Locate the cell with the specified text and output its [X, Y] center coordinate. 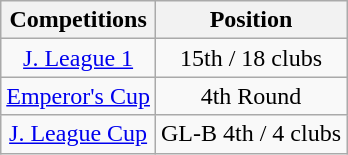
15th / 18 clubs [250, 58]
4th Round [250, 96]
J. League Cup [78, 134]
Competitions [78, 20]
Emperor's Cup [78, 96]
GL-B 4th / 4 clubs [250, 134]
Position [250, 20]
J. League 1 [78, 58]
